Detect which cell encompasses the target text, then output its (x, y) center coordinate. 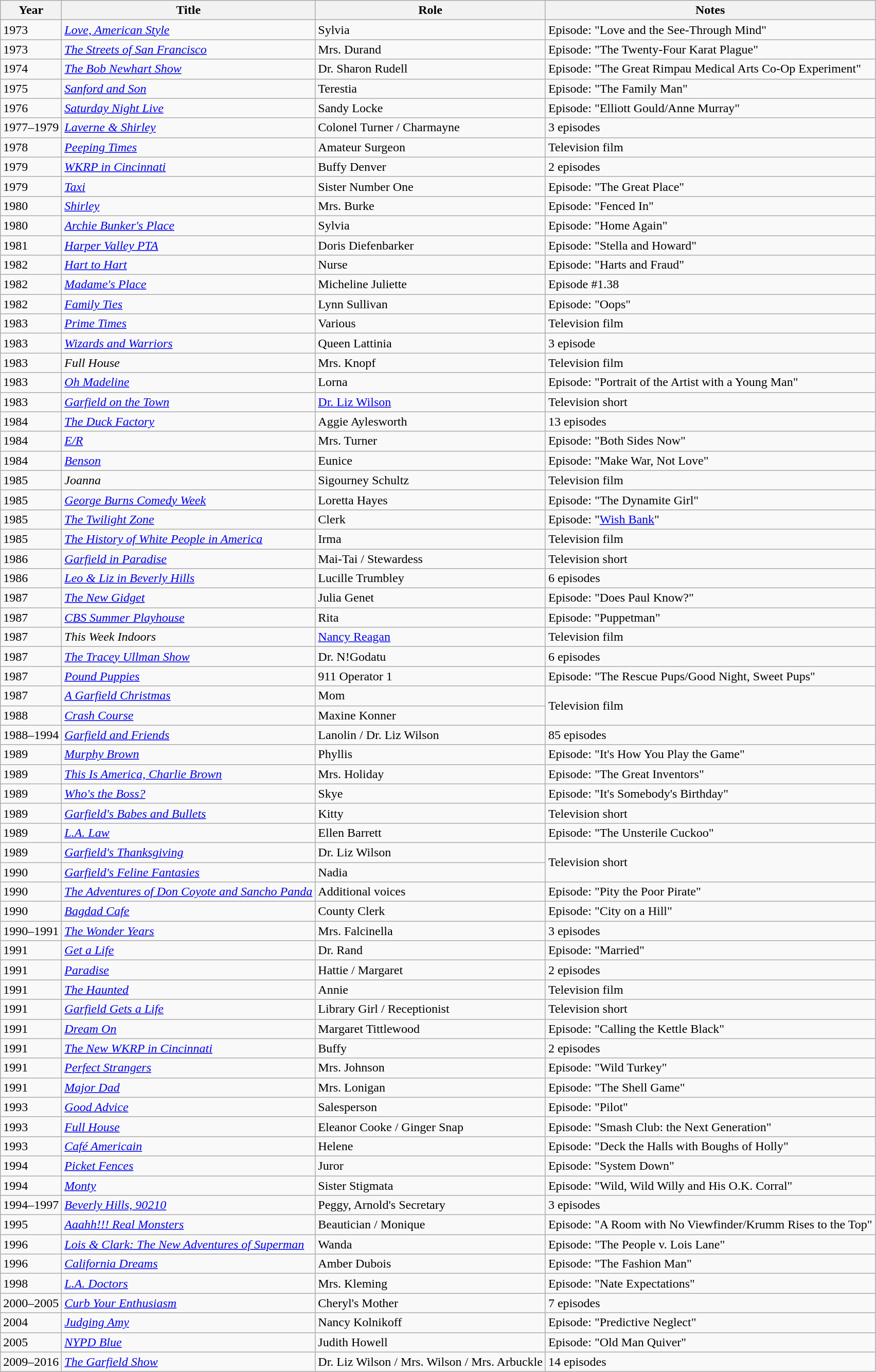
Garfield's Babes and Bullets (188, 813)
Pound Puppies (188, 676)
The Tracey Ullman Show (188, 657)
Cheryl's Mother (431, 1303)
Episode: "System Down" (710, 1166)
Mrs. Durand (431, 49)
Episode: "City on a Hill" (710, 911)
Bagdad Cafe (188, 911)
85 episodes (710, 735)
Episode: "The Dynamite Girl" (710, 500)
Episode: "The Fashion Man" (710, 1264)
Episode: "The People v. Lois Lane" (710, 1244)
Episode: "The Great Rimpau Medical Arts Co-Op Experiment" (710, 69)
Julia Genet (431, 598)
Murphy Brown (188, 754)
Episode: "Calling the Kettle Black" (710, 1029)
Sandy Locke (431, 108)
Episode: "Married" (710, 951)
2009–2016 (31, 1362)
Episode: "Wild Turkey" (710, 1068)
Library Girl / Receptionist (431, 1009)
Episode: "Puppetman" (710, 618)
Aggie Aylesworth (431, 421)
Curb Your Enthusiasm (188, 1303)
L.A. Law (188, 833)
Episode: "Oops" (710, 304)
Sister Stigmata (431, 1185)
Monty (188, 1185)
Archie Bunker's Place (188, 225)
Nancy Kolnikoff (431, 1323)
Mrs. Johnson (431, 1068)
1976 (31, 108)
Garfield Gets a Life (188, 1009)
Episode: "Home Again" (710, 225)
Hattie / Margaret (431, 970)
Episode: "A Room with No Viewfinder/Krumm Rises to the Top" (710, 1225)
Clerk (431, 519)
Mrs. Kleming (431, 1283)
Title (188, 10)
1994–1997 (31, 1205)
Margaret Tittlewood (431, 1029)
1995 (31, 1225)
Mrs. Falcinella (431, 931)
Episode: "Harts and Fraud" (710, 265)
Episode: "It's How You Play the Game" (710, 754)
Episode: "Wish Bank" (710, 519)
Episode: "The Unsterile Cuckoo" (710, 833)
NYPD Blue (188, 1342)
Mrs. Burke (431, 206)
1988 (31, 715)
Mai-Tai / Stewardess (431, 558)
The Haunted (188, 990)
Phyllis (431, 754)
Beautician / Monique (431, 1225)
Amber Dubois (431, 1264)
Wanda (431, 1244)
Salesperson (431, 1107)
Café Americain (188, 1146)
Episode: "Love and the See-Through Mind" (710, 30)
Benson (188, 461)
Sanford and Son (188, 89)
E/R (188, 441)
Doris Diefenbarker (431, 245)
Episode: "Nate Expectations" (710, 1283)
1974 (31, 69)
Episode: "The Great Place" (710, 186)
Episode: "Portrait of the Artist with a Young Man" (710, 382)
Episode: "Does Paul Know?" (710, 598)
14 episodes (710, 1362)
The Streets of San Francisco (188, 49)
Colonel Turner / Charmayne (431, 128)
L.A. Doctors (188, 1283)
Episode: "The Shell Game" (710, 1087)
Buffy (431, 1048)
Picket Fences (188, 1166)
Mrs. Knopf (431, 363)
The Bob Newhart Show (188, 69)
Mrs. Holiday (431, 774)
Annie (431, 990)
Judging Amy (188, 1323)
Dr. N!Godatu (431, 657)
Episode: "Predictive Neglect" (710, 1323)
Mom (431, 696)
Various (431, 324)
Notes (710, 10)
The History of White People in America (188, 539)
Lucille Trumbley (431, 578)
Family Ties (188, 304)
Garfield in Paradise (188, 558)
Episode: "Wild, Wild Willy and His O.K. Corral" (710, 1185)
1998 (31, 1283)
Episode: "Old Man Quiver" (710, 1342)
Good Advice (188, 1107)
Loretta Hayes (431, 500)
2000–2005 (31, 1303)
Madame's Place (188, 285)
Queen Lattinia (431, 343)
Sister Number One (431, 186)
Terestia (431, 89)
Irma (431, 539)
Garfield's Feline Fantasies (188, 872)
The Twilight Zone (188, 519)
2005 (31, 1342)
Episode: "The Rescue Pups/Good Night, Sweet Pups" (710, 676)
911 Operator 1 (431, 676)
Get a Life (188, 951)
Laverne & Shirley (188, 128)
Judith Howell (431, 1342)
Peggy, Arnold's Secretary (431, 1205)
Eleanor Cooke / Ginger Snap (431, 1127)
Dr. Sharon Rudell (431, 69)
Garfield and Friends (188, 735)
The Duck Factory (188, 421)
Juror (431, 1166)
Micheline Juliette (431, 285)
13 episodes (710, 421)
Aaahh!!! Real Monsters (188, 1225)
A Garfield Christmas (188, 696)
Joanna (188, 480)
Beverly Hills, 90210 (188, 1205)
Hart to Hart (188, 265)
Nurse (431, 265)
County Clerk (431, 911)
Shirley (188, 206)
Saturday Night Live (188, 108)
California Dreams (188, 1264)
Year (31, 10)
Episode: "The Family Man" (710, 89)
Dr. Liz Wilson / Mrs. Wilson / Mrs. Arbuckle (431, 1362)
Mrs. Lonigan (431, 1087)
2004 (31, 1323)
Episode: "Pity the Poor Pirate" (710, 892)
Ellen Barrett (431, 833)
3 episode (710, 343)
Episode: "Elliott Gould/Anne Murray" (710, 108)
WKRP in Cincinnati (188, 167)
Taxi (188, 186)
Nadia (431, 872)
Episode: "Deck the Halls with Boughs of Holly" (710, 1146)
Garfield's Thanksgiving (188, 852)
This Is America, Charlie Brown (188, 774)
Kitty (431, 813)
1981 (31, 245)
Lanolin / Dr. Liz Wilson (431, 735)
The New Gidget (188, 598)
1977–1979 (31, 128)
Episode: "Smash Club: the Next Generation" (710, 1127)
Perfect Strangers (188, 1068)
Episode: "Fenced In" (710, 206)
Episode: "Both Sides Now" (710, 441)
1978 (31, 147)
The Wonder Years (188, 931)
1990–1991 (31, 931)
Additional voices (431, 892)
CBS Summer Playhouse (188, 618)
Eunice (431, 461)
The Garfield Show (188, 1362)
George Burns Comedy Week (188, 500)
Role (431, 10)
Crash Course (188, 715)
Episode: "Make War, Not Love" (710, 461)
Rita (431, 618)
Dr. Rand (431, 951)
Helene (431, 1146)
Harper Valley PTA (188, 245)
Episode: "It's Somebody's Birthday" (710, 794)
Buffy Denver (431, 167)
Maxine Konner (431, 715)
Amateur Surgeon (431, 147)
Lorna (431, 382)
Skye (431, 794)
Love, American Style (188, 30)
Major Dad (188, 1087)
The New WKRP in Cincinnati (188, 1048)
Lois & Clark: The New Adventures of Superman (188, 1244)
Who's the Boss? (188, 794)
Wizards and Warriors (188, 343)
Episode: "The Twenty-Four Karat Plague" (710, 49)
Episode #1.38 (710, 285)
Nancy Reagan (431, 637)
Peeping Times (188, 147)
The Adventures of Don Coyote and Sancho Panda (188, 892)
Leo & Liz in Beverly Hills (188, 578)
Sigourney Schultz (431, 480)
Lynn Sullivan (431, 304)
7 episodes (710, 1303)
Dream On (188, 1029)
Oh Madeline (188, 382)
Paradise (188, 970)
Episode: "Stella and Howard" (710, 245)
Episode: "The Great Inventors" (710, 774)
Garfield on the Town (188, 402)
Episode: "Pilot" (710, 1107)
1988–1994 (31, 735)
This Week Indoors (188, 637)
1975 (31, 89)
Mrs. Turner (431, 441)
Prime Times (188, 324)
